Detect which cell encompasses the target text, then output its (x, y) center coordinate. 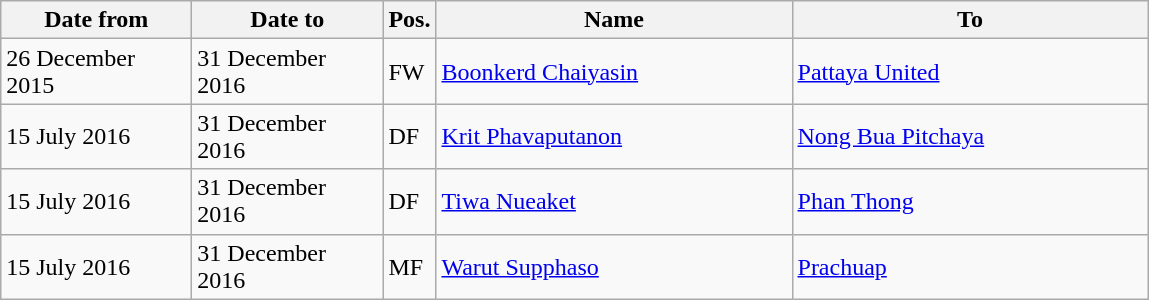
Boonkerd Chaiyasin (614, 72)
Pos. (410, 20)
Warut Supphaso (614, 266)
Tiwa Nueaket (614, 202)
Date from (96, 20)
Phan Thong (970, 202)
26 December 2015 (96, 72)
Name (614, 20)
MF (410, 266)
Prachuap (970, 266)
Krit Phavaputanon (614, 136)
Nong Bua Pitchaya (970, 136)
Pattaya United (970, 72)
Date to (288, 20)
FW (410, 72)
To (970, 20)
